Identify which cell holds the provided text, then report its (X, Y) central coordinate. 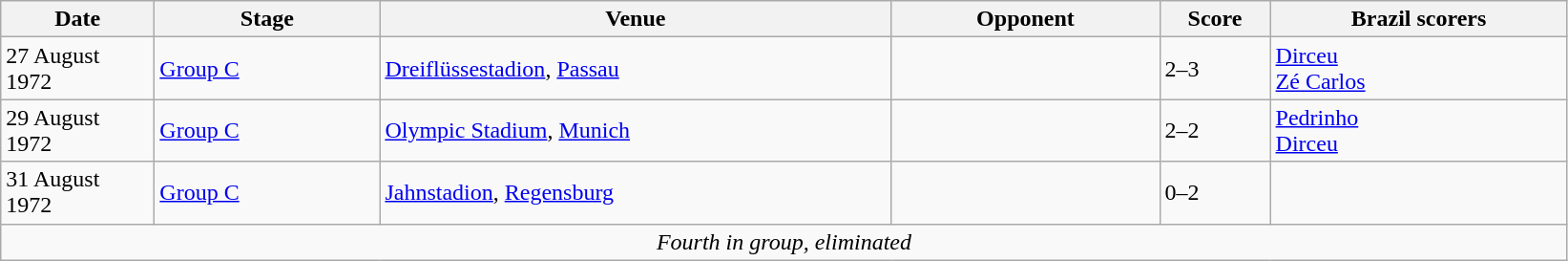
Fourth in group, eliminated (784, 242)
Pedrinho Dirceu (1418, 130)
2–2 (1215, 130)
27 August 1972 (78, 69)
Dirceu Zé Carlos (1418, 69)
31 August 1972 (78, 193)
Jahnstadion, Regensburg (636, 193)
Stage (267, 19)
29 August 1972 (78, 130)
0–2 (1215, 193)
Date (78, 19)
Olympic Stadium, Munich (636, 130)
Dreiflüssestadion, Passau (636, 69)
2–3 (1215, 69)
Brazil scorers (1418, 19)
Opponent (1025, 19)
Score (1215, 19)
Venue (636, 19)
